Identify which cell holds the provided text, then report its [X, Y] central coordinate. 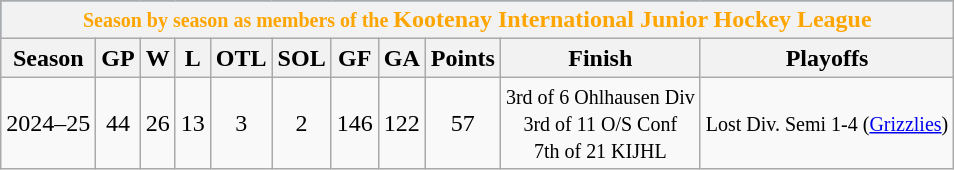
W [158, 58]
GA [402, 58]
SOL [302, 58]
OTL [241, 58]
146 [354, 123]
Finish [600, 58]
GF [354, 58]
Points [462, 58]
122 [402, 123]
Playoffs [827, 58]
L [192, 58]
13 [192, 123]
3rd of 6 Ohlhausen Div3rd of 11 O/S Conf 7th of 21 KIJHL [600, 123]
3 [241, 123]
GP [118, 58]
Season [48, 58]
2 [302, 123]
Season by season as members of the Kootenay International Junior Hockey League [478, 20]
26 [158, 123]
44 [118, 123]
2024–25 [48, 123]
Lost Div. Semi 1-4 (Grizzlies) [827, 123]
57 [462, 123]
